For the text-containing cell, return its midpoint in (x, y) coordinate format. 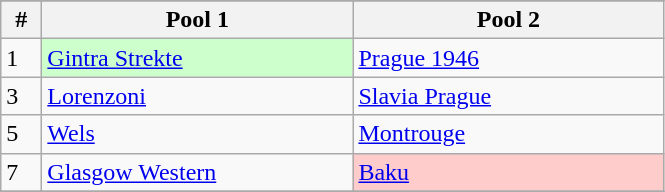
Slavia Prague (508, 96)
Gintra Strekte (198, 58)
Prague 1946 (508, 58)
Montrouge (508, 134)
Pool 2 (508, 20)
5 (22, 134)
# (22, 20)
Baku (508, 172)
Lorenzoni (198, 96)
Pool 1 (198, 20)
Wels (198, 134)
1 (22, 58)
Glasgow Western (198, 172)
3 (22, 96)
7 (22, 172)
